Scan for the cell matching the given text and deliver its [X, Y] coordinate at center. 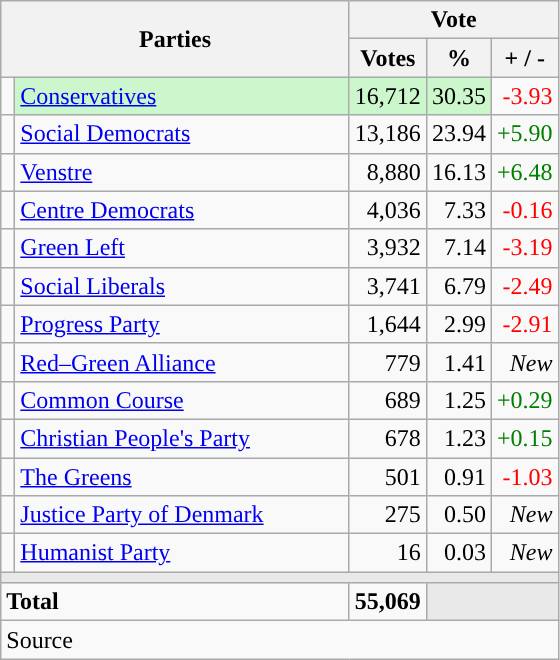
Common Course [182, 400]
689 [388, 400]
Humanist Party [182, 553]
275 [388, 515]
2.99 [458, 324]
Parties [176, 39]
16,712 [388, 96]
-0.16 [524, 210]
+0.15 [524, 438]
7.33 [458, 210]
+0.29 [524, 400]
+5.90 [524, 134]
Progress Party [182, 324]
30.35 [458, 96]
1.23 [458, 438]
Source [280, 640]
13,186 [388, 134]
16 [388, 553]
-3.19 [524, 248]
6.79 [458, 286]
Total [176, 602]
1.25 [458, 400]
% [458, 58]
The Greens [182, 477]
Christian People's Party [182, 438]
Green Left [182, 248]
8,880 [388, 172]
Social Liberals [182, 286]
0.91 [458, 477]
1,644 [388, 324]
Votes [388, 58]
Centre Democrats [182, 210]
16.13 [458, 172]
7.14 [458, 248]
55,069 [388, 602]
-1.03 [524, 477]
-2.49 [524, 286]
0.50 [458, 515]
501 [388, 477]
4,036 [388, 210]
Venstre [182, 172]
Vote [454, 20]
Conservatives [182, 96]
Red–Green Alliance [182, 362]
-2.91 [524, 324]
Social Democrats [182, 134]
3,932 [388, 248]
+ / - [524, 58]
779 [388, 362]
+6.48 [524, 172]
3,741 [388, 286]
1.41 [458, 362]
23.94 [458, 134]
Justice Party of Denmark [182, 515]
-3.93 [524, 96]
0.03 [458, 553]
678 [388, 438]
